Determine the [x, y] coordinate at the center of the cell enclosing the given text.  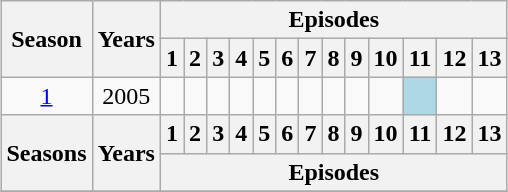
Season [46, 39]
2005 [126, 96]
Seasons [46, 153]
